Return the (x, y) coordinate for the center point of the cell that contains the specified text.  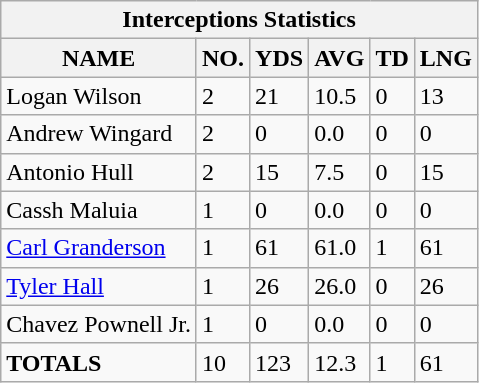
Antonio Hull (99, 172)
7.5 (340, 172)
13 (446, 96)
TOTALS (99, 362)
NAME (99, 58)
Carl Granderson (99, 248)
Interceptions Statistics (240, 20)
10 (222, 362)
AVG (340, 58)
TD (392, 58)
Chavez Pownell Jr. (99, 324)
Logan Wilson (99, 96)
YDS (280, 58)
Andrew Wingard (99, 134)
10.5 (340, 96)
12.3 (340, 362)
21 (280, 96)
LNG (446, 58)
Tyler Hall (99, 286)
123 (280, 362)
61.0 (340, 248)
26.0 (340, 286)
NO. (222, 58)
Cassh Maluia (99, 210)
